Output the (X, Y) coordinate of the center of the cell containing the given text.  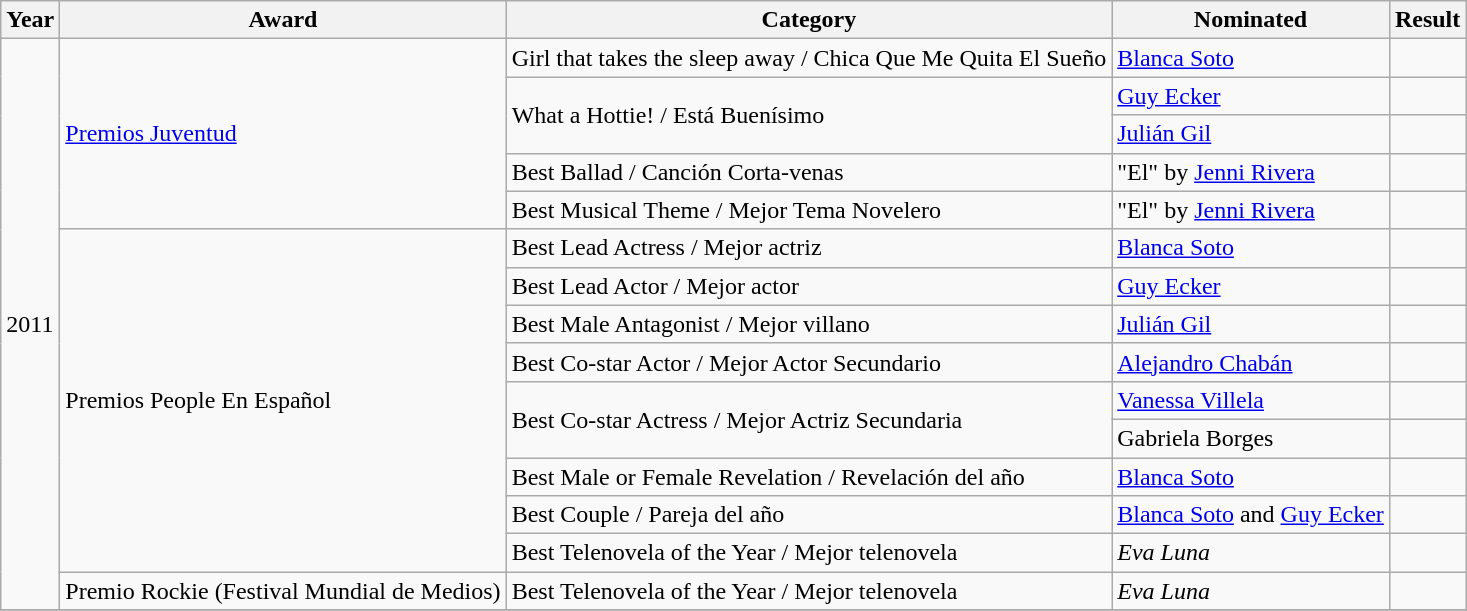
2011 (30, 324)
Premio Rockie (Festival Mundial de Medios) (283, 591)
Best Male or Female Revelation / Revelación del año (809, 477)
Award (283, 20)
Girl that takes the sleep away / Chica Que Me Quita El Sueño (809, 58)
Alejandro Chabán (1251, 362)
Category (809, 20)
Best Lead Actress / Mejor actriz (809, 248)
Blanca Soto and Guy Ecker (1251, 515)
What a Hottie! / Está Buenísimo (809, 115)
Premios Juventud (283, 134)
Best Couple / Pareja del año (809, 515)
Year (30, 20)
Vanessa Villela (1251, 400)
Best Co-star Actress / Mejor Actriz Secundaria (809, 419)
Gabriela Borges (1251, 438)
Result (1427, 20)
Best Musical Theme / Mejor Tema Novelero (809, 210)
Best Lead Actor / Mejor actor (809, 286)
Premios People En Español (283, 400)
Best Male Antagonist / Mejor villano (809, 324)
Best Co-star Actor / Mejor Actor Secundario (809, 362)
Nominated (1251, 20)
Best Ballad / Canción Corta-venas (809, 172)
